Extract the [x, y] coordinate from the center of the cell holding the provided text.  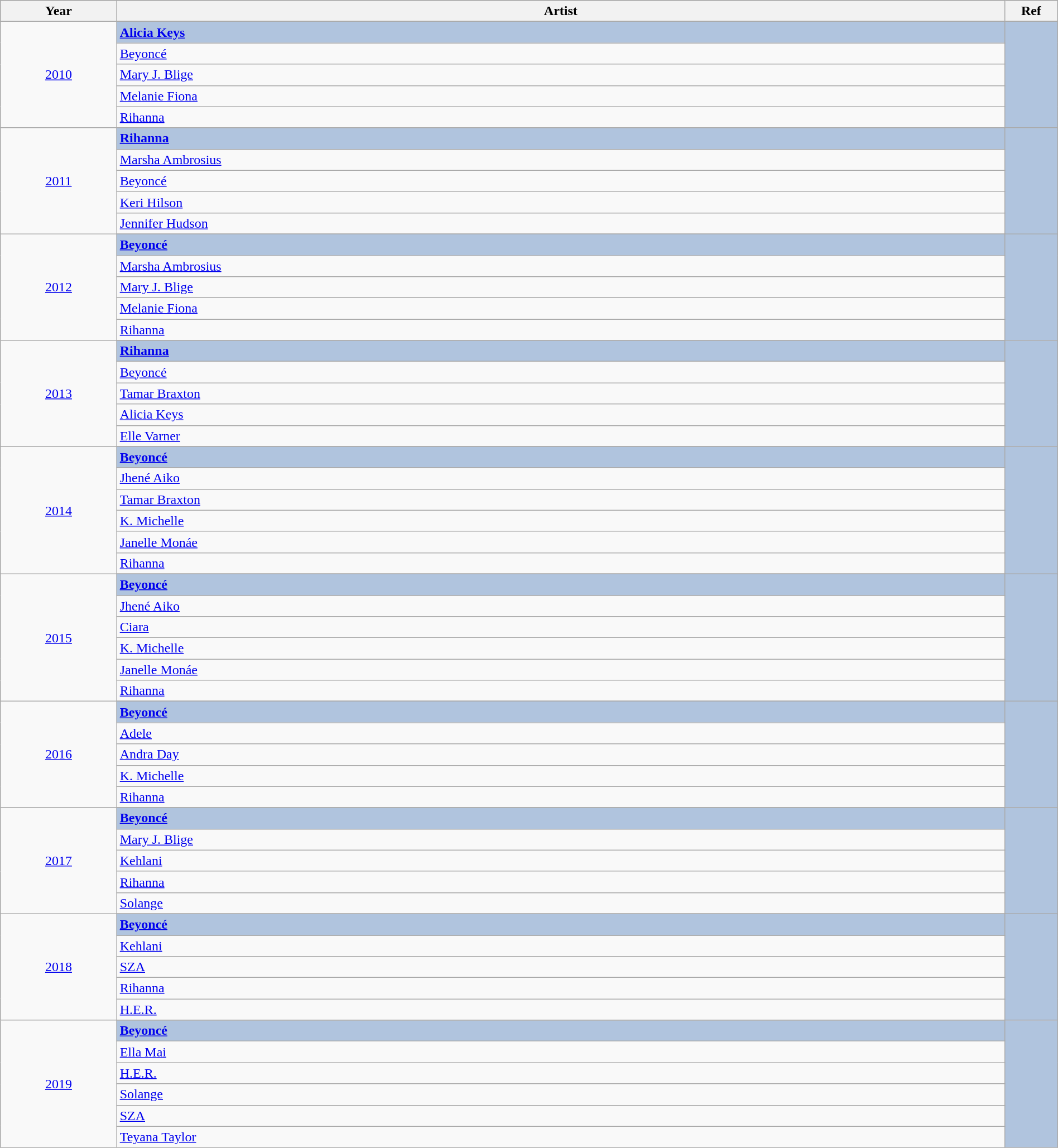
Jennifer Hudson [560, 223]
2012 [59, 287]
Keri Hilson [560, 202]
2017 [59, 861]
2013 [59, 393]
2010 [59, 75]
Andra Day [560, 755]
Elle Varner [560, 436]
Year [59, 11]
2015 [59, 637]
Teyana Taylor [560, 1137]
Ref [1031, 11]
2016 [59, 755]
Ella Mai [560, 1052]
2019 [59, 1084]
2014 [59, 510]
2018 [59, 967]
Adele [560, 733]
2011 [59, 181]
Artist [560, 11]
Ciara [560, 627]
